Scan for the cell matching the given text and deliver its [X, Y] coordinate at center. 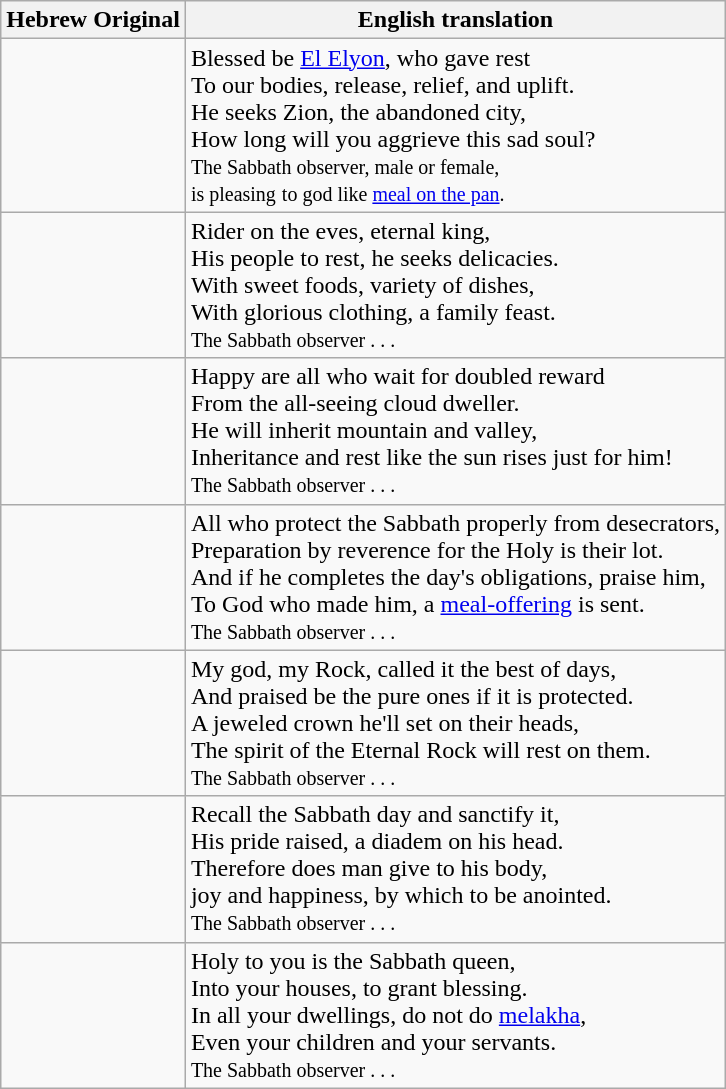
Hebrew Original [94, 20]
English translation [455, 20]
